Return the [X, Y] coordinate for the center point of the cell that contains the specified text.  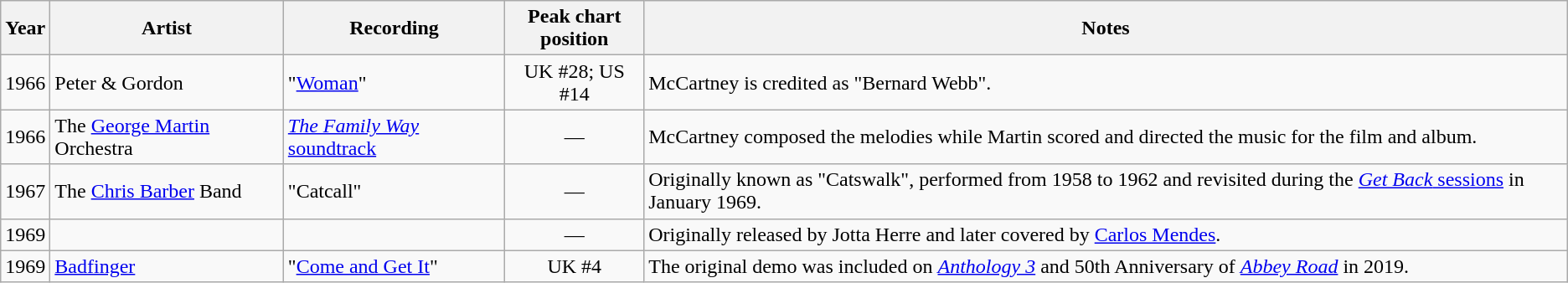
Peak chartposition [575, 28]
UK #28; US #14 [575, 82]
"Catcall" [394, 191]
Recording [394, 28]
The original demo was included on Anthology 3 and 50th Anniversary of Abbey Road in 2019. [1106, 266]
The Chris Barber Band [167, 191]
McCartney composed the melodies while Martin scored and directed the music for the film and album. [1106, 137]
"Woman" [394, 82]
The Family Way soundtrack [394, 137]
"Come and Get It" [394, 266]
Originally released by Jotta Herre and later covered by Carlos Mendes. [1106, 234]
UK #4 [575, 266]
Originally known as "Catswalk", performed from 1958 to 1962 and revisited during the Get Back sessions in January 1969. [1106, 191]
Year [25, 28]
Badfinger [167, 266]
Peter & Gordon [167, 82]
1967 [25, 191]
Artist [167, 28]
The George Martin Orchestra [167, 137]
McCartney is credited as "Bernard Webb". [1106, 82]
Notes [1106, 28]
